Extract the [X, Y] coordinate from the center of the cell holding the provided text.  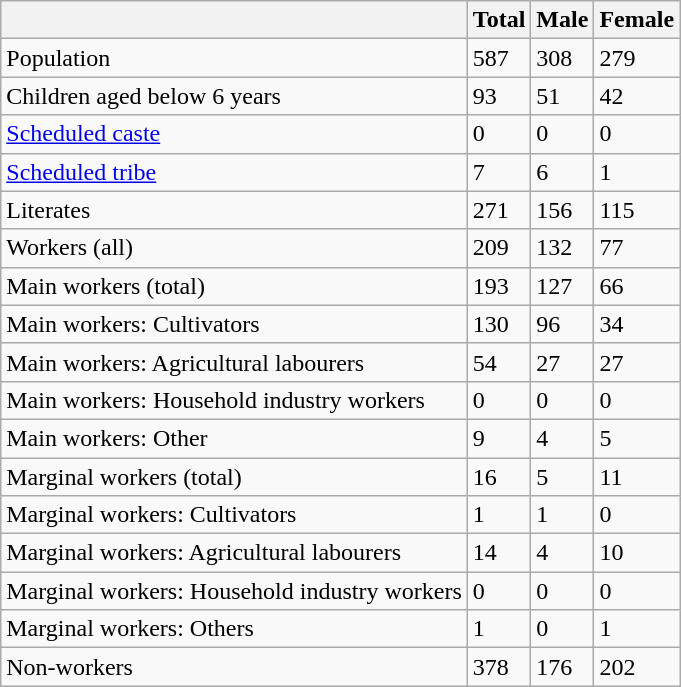
11 [637, 477]
Workers (all) [234, 248]
66 [637, 286]
130 [499, 324]
96 [562, 324]
Main workers: Other [234, 438]
93 [499, 96]
Male [562, 20]
77 [637, 248]
Marginal workers: Agricultural labourers [234, 553]
9 [499, 438]
Marginal workers: Household industry workers [234, 591]
271 [499, 210]
Main workers: Cultivators [234, 324]
Marginal workers: Others [234, 629]
132 [562, 248]
193 [499, 286]
Marginal workers (total) [234, 477]
115 [637, 210]
308 [562, 58]
16 [499, 477]
202 [637, 667]
Main workers: Household industry workers [234, 400]
279 [637, 58]
Scheduled tribe [234, 172]
7 [499, 172]
Scheduled caste [234, 134]
Children aged below 6 years [234, 96]
Population [234, 58]
Female [637, 20]
Main workers (total) [234, 286]
587 [499, 58]
378 [499, 667]
Total [499, 20]
Marginal workers: Cultivators [234, 515]
156 [562, 210]
209 [499, 248]
Main workers: Agricultural labourers [234, 362]
127 [562, 286]
176 [562, 667]
Literates [234, 210]
Non-workers [234, 667]
54 [499, 362]
6 [562, 172]
14 [499, 553]
34 [637, 324]
51 [562, 96]
42 [637, 96]
10 [637, 553]
